From the cell containing the given text, extract its center point as (X, Y) coordinate. 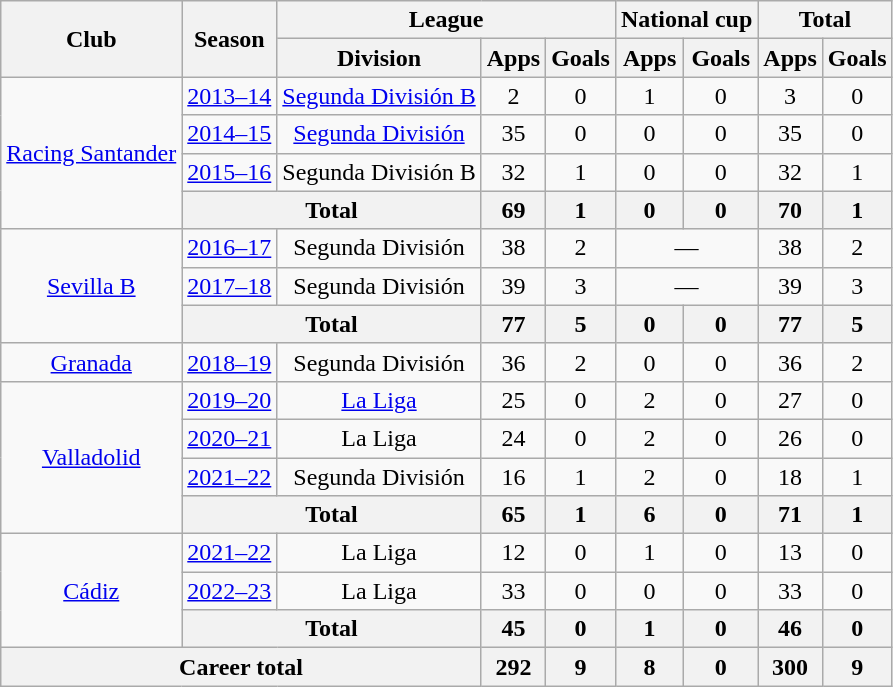
25 (513, 400)
13 (790, 553)
2020–21 (230, 438)
69 (513, 210)
292 (513, 667)
2016–17 (230, 248)
Career total (241, 667)
300 (790, 667)
Granada (92, 362)
Division (379, 58)
National cup (686, 20)
2017–18 (230, 286)
46 (790, 629)
12 (513, 553)
8 (649, 667)
Cádiz (92, 591)
Club (92, 39)
24 (513, 438)
Valladolid (92, 457)
Sevilla B (92, 286)
18 (790, 477)
League (446, 20)
2019–20 (230, 400)
2015–16 (230, 172)
65 (513, 515)
45 (513, 629)
16 (513, 477)
71 (790, 515)
Racing Santander (92, 153)
70 (790, 210)
26 (790, 438)
2018–19 (230, 362)
2014–15 (230, 134)
2022–23 (230, 591)
Season (230, 39)
27 (790, 400)
6 (649, 515)
2013–14 (230, 96)
